Output the [X, Y] coordinate of the center of the cell containing the given text.  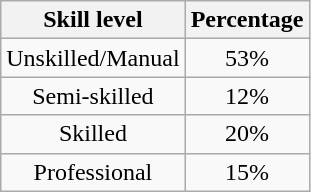
20% [247, 134]
Percentage [247, 20]
Skill level [93, 20]
Unskilled/Manual [93, 58]
Professional [93, 172]
Skilled [93, 134]
53% [247, 58]
15% [247, 172]
12% [247, 96]
Semi-skilled [93, 96]
